Scan for the cell matching the given text and deliver its (x, y) coordinate at center. 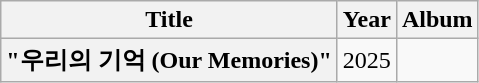
Title (170, 20)
Album (437, 20)
"우리의 기억 (Our Memories)" (170, 60)
Year (366, 20)
2025 (366, 60)
